Determine the [X, Y] coordinate at the center of the cell enclosing the given text.  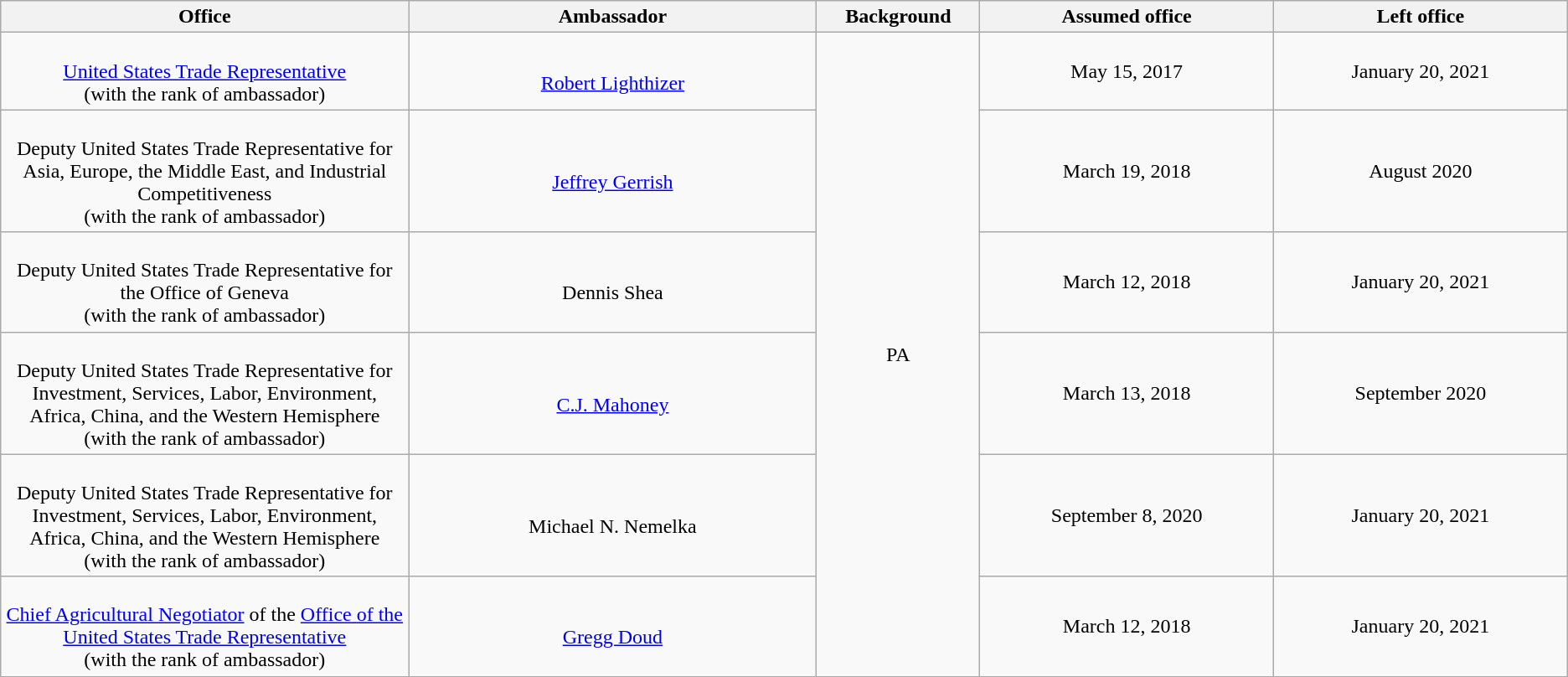
Deputy United States Trade Representative for the Office of Geneva(with the rank of ambassador) [204, 282]
C.J. Mahoney [613, 393]
August 2020 [1421, 171]
Background [898, 17]
Chief Agricultural Negotiator of the Office of the United States Trade Representative(with the rank of ambassador) [204, 627]
September 8, 2020 [1127, 515]
PA [898, 354]
Left office [1421, 17]
September 2020 [1421, 393]
Gregg Doud [613, 627]
Deputy United States Trade Representative for Asia, Europe, the Middle East, and Industrial Competitiveness(with the rank of ambassador) [204, 171]
Ambassador [613, 17]
Robert Lighthizer [613, 71]
Jeffrey Gerrish [613, 171]
Dennis Shea [613, 282]
Michael N. Nemelka [613, 515]
March 19, 2018 [1127, 171]
United States Trade Representative(with the rank of ambassador) [204, 71]
Assumed office [1127, 17]
March 13, 2018 [1127, 393]
Office [204, 17]
May 15, 2017 [1127, 71]
